Scan for the cell matching the given text and deliver its [X, Y] coordinate at center. 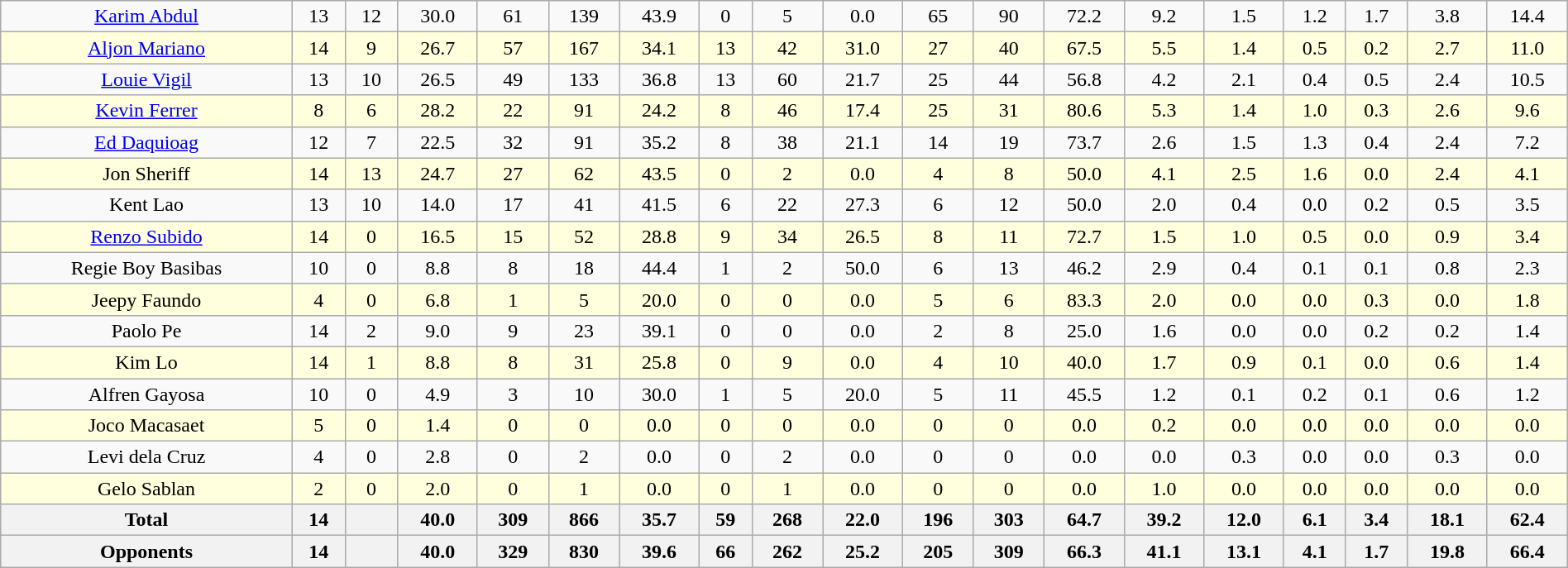
133 [584, 79]
9.0 [438, 331]
2.5 [1244, 174]
7.2 [1527, 142]
0.8 [1447, 268]
40 [1009, 48]
3.5 [1527, 205]
57 [513, 48]
59 [725, 520]
21.1 [863, 142]
72.2 [1085, 17]
Kent Lao [147, 205]
16.5 [438, 236]
35.2 [660, 142]
12.0 [1244, 520]
Jeepy Faundo [147, 299]
205 [938, 551]
2.9 [1164, 268]
66.3 [1085, 551]
2.7 [1447, 48]
1.8 [1527, 299]
18 [584, 268]
13.1 [1244, 551]
56.8 [1085, 79]
17.4 [863, 111]
43.9 [660, 17]
Kevin Ferrer [147, 111]
26.7 [438, 48]
11.0 [1527, 48]
139 [584, 17]
Gelo Sablan [147, 489]
Aljon Mariano [147, 48]
21.7 [863, 79]
44.4 [660, 268]
196 [938, 520]
7 [371, 142]
60 [787, 79]
Opponents [147, 551]
18.1 [1447, 520]
Regie Boy Basibas [147, 268]
25.8 [660, 362]
45.5 [1085, 394]
14.4 [1527, 17]
Karim Abdul [147, 17]
23 [584, 331]
2.1 [1244, 79]
19.8 [1447, 551]
6.8 [438, 299]
31.0 [863, 48]
39.2 [1164, 520]
17 [513, 205]
35.7 [660, 520]
49 [513, 79]
62.4 [1527, 520]
262 [787, 551]
41.1 [1164, 551]
44 [1009, 79]
6.1 [1315, 520]
28.8 [660, 236]
Jon Sheriff [147, 174]
39.6 [660, 551]
1.3 [1315, 142]
4.9 [438, 394]
42 [787, 48]
72.7 [1085, 236]
27.3 [863, 205]
43.5 [660, 174]
Kim Lo [147, 362]
28.2 [438, 111]
830 [584, 551]
24.2 [660, 111]
10.5 [1527, 79]
46 [787, 111]
66 [725, 551]
66.4 [1527, 551]
36.8 [660, 79]
4.2 [1164, 79]
14.0 [438, 205]
41 [584, 205]
34.1 [660, 48]
Levi dela Cruz [147, 457]
Paolo Pe [147, 331]
3.8 [1447, 17]
80.6 [1085, 111]
67.5 [1085, 48]
25.2 [863, 551]
46.2 [1085, 268]
61 [513, 17]
5.3 [1164, 111]
73.7 [1085, 142]
22.5 [438, 142]
2.3 [1527, 268]
62 [584, 174]
41.5 [660, 205]
5.5 [1164, 48]
19 [1009, 142]
9.2 [1164, 17]
9.6 [1527, 111]
64.7 [1085, 520]
167 [584, 48]
Alfren Gayosa [147, 394]
34 [787, 236]
90 [1009, 17]
866 [584, 520]
Louie Vigil [147, 79]
15 [513, 236]
25.0 [1085, 331]
52 [584, 236]
Total [147, 520]
Renzo Subido [147, 236]
Joco Macasaet [147, 426]
24.7 [438, 174]
83.3 [1085, 299]
3 [513, 394]
2.8 [438, 457]
329 [513, 551]
22.0 [863, 520]
32 [513, 142]
303 [1009, 520]
Ed Daquioag [147, 142]
38 [787, 142]
39.1 [660, 331]
268 [787, 520]
65 [938, 17]
